Capture the cell that displays the provided text and extract its [x, y] central coordinate. 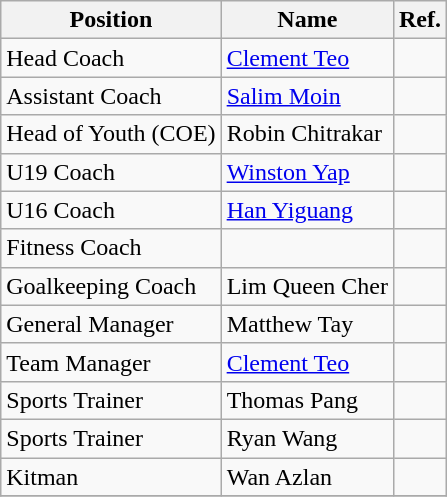
Kitman [111, 477]
Position [111, 20]
Assistant Coach [111, 96]
Ryan Wang [307, 438]
Matthew Tay [307, 324]
U19 Coach [111, 172]
Robin Chitrakar [307, 134]
Thomas Pang [307, 400]
Salim Moin [307, 96]
Lim Queen Cher [307, 286]
Winston Yap [307, 172]
Han Yiguang [307, 210]
Name [307, 20]
Wan Azlan [307, 477]
U16 Coach [111, 210]
Goalkeeping Coach [111, 286]
Head Coach [111, 58]
Head of Youth (COE) [111, 134]
Ref. [420, 20]
Team Manager [111, 362]
Fitness Coach [111, 248]
General Manager [111, 324]
